For the text-containing cell, return its midpoint in (x, y) coordinate format. 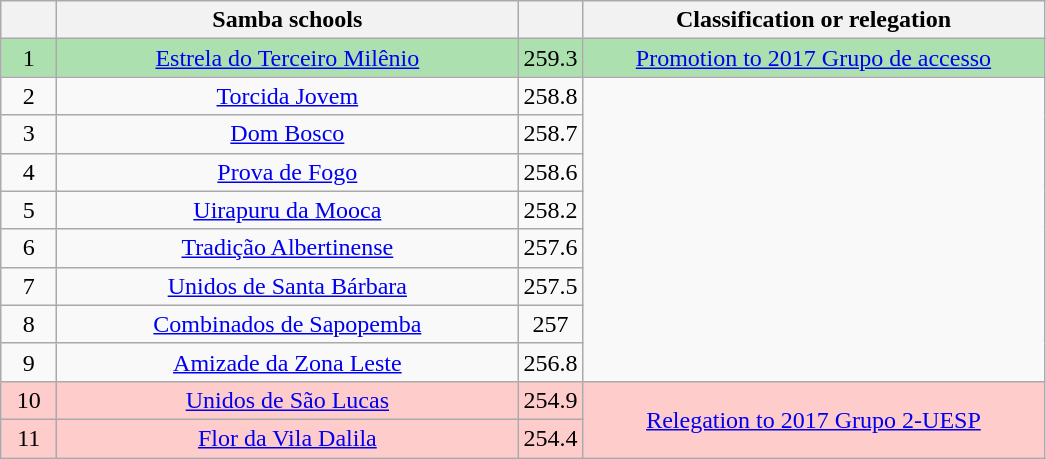
Estrela do Terceiro Milênio (288, 58)
258.7 (550, 134)
9 (29, 362)
254.9 (550, 400)
Samba schools (288, 20)
257.5 (550, 286)
1 (29, 58)
259.3 (550, 58)
6 (29, 248)
8 (29, 324)
Dom Bosco (288, 134)
7 (29, 286)
Prova de Fogo (288, 172)
257 (550, 324)
Uirapuru da Mooca (288, 210)
10 (29, 400)
Relegation to 2017 Grupo 2-UESP (814, 419)
258.8 (550, 96)
Unidos de São Lucas (288, 400)
3 (29, 134)
Tradição Albertinense (288, 248)
11 (29, 438)
258.6 (550, 172)
Flor da Vila Dalila (288, 438)
Amizade da Zona Leste (288, 362)
Combinados de Sapopemba (288, 324)
256.8 (550, 362)
5 (29, 210)
Promotion to 2017 Grupo de accesso (814, 58)
254.4 (550, 438)
Classification or relegation (814, 20)
Unidos de Santa Bárbara (288, 286)
2 (29, 96)
4 (29, 172)
257.6 (550, 248)
Torcida Jovem (288, 96)
258.2 (550, 210)
